Determine the [x, y] coordinate at the center of the cell enclosing the given text.  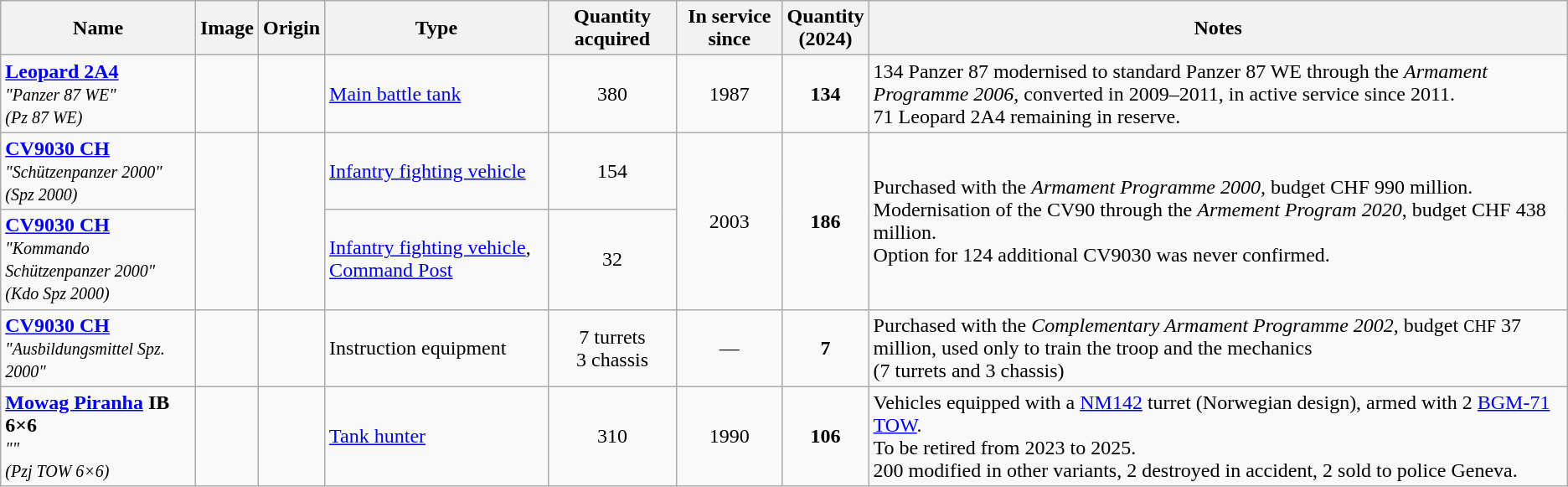
Type [437, 28]
Infantry fighting vehicle, Command Post [437, 260]
Notes [1218, 28]
106 [826, 436]
Leopard 2A4"Panzer 87 WE"(Pz 87 WE) [99, 94]
7 turrets3 chassis [611, 348]
7 [826, 348]
In service since [730, 28]
2003 [730, 221]
134 [826, 94]
Origin [291, 28]
154 [611, 171]
Name [99, 28]
Quantity(2024) [826, 28]
1990 [730, 436]
186 [826, 221]
CV9030 CH"Kommando Schützenpanzer 2000" (Kdo Spz 2000) [99, 260]
Quantity acquired [611, 28]
— [730, 348]
Tank hunter [437, 436]
Infantry fighting vehicle [437, 171]
310 [611, 436]
1987 [730, 94]
Main battle tank [437, 94]
CV9030 CH"Ausbildungsmittel Spz. 2000" [99, 348]
380 [611, 94]
Instruction equipment [437, 348]
Image [226, 28]
32 [611, 260]
Mowag Piranha IB6×6"" (Pzj TOW 6×6) [99, 436]
CV9030 CH"Schützenpanzer 2000" (Spz 2000) [99, 171]
